Output the (X, Y) coordinate of the center of the cell containing the given text.  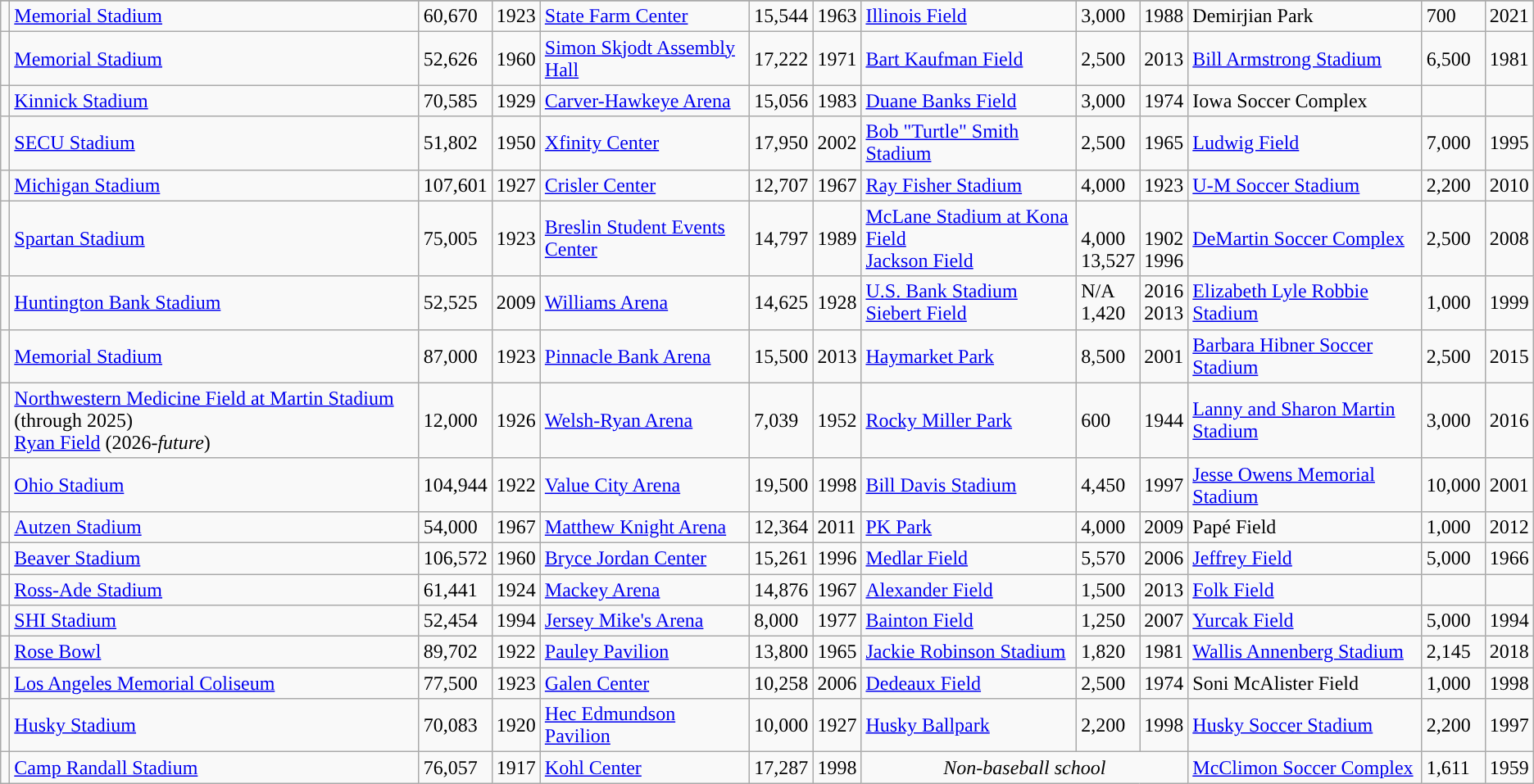
Los Angeles Memorial Coliseum (215, 683)
Bob "Turtle" Smith Stadium (969, 143)
Bill Armstrong Stadium (1305, 59)
Simon Skjodt Assembly Hall (644, 59)
1920 (516, 726)
McLane Stadium at Kona FieldJackson Field (969, 238)
17,287 (782, 768)
Wallis Annenberg Stadium (1305, 652)
1995 (1509, 143)
Mackey Arena (644, 589)
Lanny and Sharon Martin Stadium (1305, 420)
Alexander Field (969, 589)
Carver-Hawkeye Arena (644, 101)
Pauley Pavilion (644, 652)
51,802 (456, 143)
1977 (837, 621)
60,670 (456, 16)
DeMartin Soccer Complex (1305, 238)
87,000 (456, 356)
Bainton Field (969, 621)
54,000 (456, 527)
1959 (1509, 768)
1950 (516, 143)
1,611 (1454, 768)
Iowa Soccer Complex (1305, 101)
8,500 (1108, 356)
Medlar Field (969, 558)
19,500 (782, 485)
20162013 (1164, 303)
Rocky Miller Park (969, 420)
14,797 (782, 238)
Illinois Field (969, 16)
Galen Center (644, 683)
Husky Soccer Stadium (1305, 726)
77,500 (456, 683)
52,454 (456, 621)
1928 (837, 303)
Barbara Hibner Soccer Stadium (1305, 356)
4,00013,527 (1108, 238)
Non-baseball school (1024, 768)
Rose Bowl (215, 652)
1944 (1164, 420)
Huntington Bank Stadium (215, 303)
Xfinity Center (644, 143)
State Farm Center (644, 16)
Breslin Student Events Center (644, 238)
Dedeaux Field (969, 683)
Soni McAlister Field (1305, 683)
15,544 (782, 16)
Hec Edmundson Pavilion (644, 726)
Jesse Owens Memorial Stadium (1305, 485)
1,500 (1108, 589)
Duane Banks Field (969, 101)
10,258 (782, 683)
Autzen Stadium (215, 527)
Jeffrey Field (1305, 558)
104,944 (456, 485)
15,500 (782, 356)
1996 (837, 558)
Bryce Jordan Center (644, 558)
17,950 (782, 143)
U.S. Bank StadiumSiebert Field (969, 303)
76,057 (456, 768)
2021 (1509, 16)
1952 (837, 420)
1963 (837, 16)
PK Park (969, 527)
4,450 (1108, 485)
Kohl Center (644, 768)
Papé Field (1305, 527)
106,572 (456, 558)
U-M Soccer Stadium (1305, 185)
Husky Stadium (215, 726)
1929 (516, 101)
Ludwig Field (1305, 143)
Northwestern Medicine Field at Martin Stadium (through 2025)Ryan Field (2026-future) (215, 420)
Elizabeth Lyle Robbie Stadium (1305, 303)
Michigan Stadium (215, 185)
75,005 (456, 238)
2018 (1509, 652)
1926 (516, 420)
2016 (1509, 420)
SHI Stadium (215, 621)
61,441 (456, 589)
1971 (837, 59)
McClimon Soccer Complex (1305, 768)
8,000 (782, 621)
89,702 (456, 652)
700 (1454, 16)
7,039 (782, 420)
1917 (516, 768)
17,222 (782, 59)
Jersey Mike's Arena (644, 621)
2007 (1164, 621)
14,876 (782, 589)
Welsh-Ryan Arena (644, 420)
N/A1,420 (1108, 303)
Beaver Stadium (215, 558)
7,000 (1454, 143)
13,800 (782, 652)
Jackie Robinson Stadium (969, 652)
1999 (1509, 303)
Folk Field (1305, 589)
Demirjian Park (1305, 16)
Crisler Center (644, 185)
Husky Ballpark (969, 726)
Bill Davis Stadium (969, 485)
12,364 (782, 527)
2015 (1509, 356)
15,261 (782, 558)
2011 (837, 527)
1,820 (1108, 652)
Matthew Knight Arena (644, 527)
5,570 (1108, 558)
Yurcak Field (1305, 621)
600 (1108, 420)
107,601 (456, 185)
Spartan Stadium (215, 238)
1988 (1164, 16)
Camp Randall Stadium (215, 768)
52,525 (456, 303)
19021996 (1164, 238)
12,000 (456, 420)
1966 (1509, 558)
52,626 (456, 59)
SECU Stadium (215, 143)
Ray Fisher Stadium (969, 185)
Kinnick Stadium (215, 101)
Ross-Ade Stadium (215, 589)
Bart Kaufman Field (969, 59)
Williams Arena (644, 303)
Pinnacle Bank Arena (644, 356)
2010 (1509, 185)
2008 (1509, 238)
1989 (837, 238)
70,585 (456, 101)
2012 (1509, 527)
2,145 (1454, 652)
1983 (837, 101)
15,056 (782, 101)
1924 (516, 589)
Ohio Stadium (215, 485)
6,500 (1454, 59)
12,707 (782, 185)
2002 (837, 143)
Haymarket Park (969, 356)
1,250 (1108, 621)
70,083 (456, 726)
Value City Arena (644, 485)
14,625 (782, 303)
